For the text-containing cell, return its midpoint in [x, y] coordinate format. 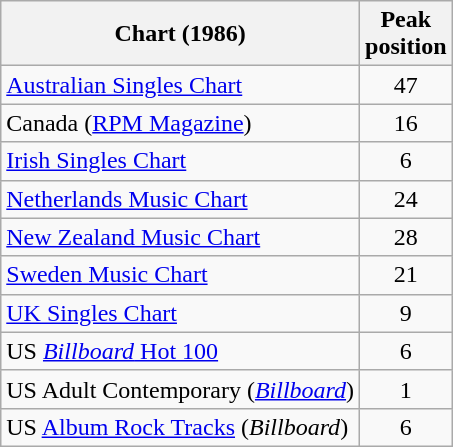
9 [406, 313]
1 [406, 389]
UK Singles Chart [180, 313]
16 [406, 123]
US Adult Contemporary (Billboard) [180, 389]
47 [406, 85]
Australian Singles Chart [180, 85]
24 [406, 199]
New Zealand Music Chart [180, 237]
Netherlands Music Chart [180, 199]
21 [406, 275]
US Album Rock Tracks (Billboard) [180, 427]
US Billboard Hot 100 [180, 351]
28 [406, 237]
Sweden Music Chart [180, 275]
Canada (RPM Magazine) [180, 123]
Peakposition [406, 34]
Irish Singles Chart [180, 161]
Chart (1986) [180, 34]
